Pinpoint the cell where the given text exists, returning its [x, y] midpoint coordinate. 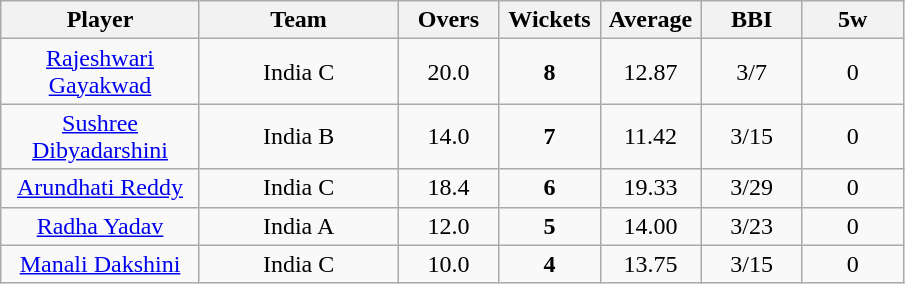
Player [100, 20]
18.4 [448, 188]
12.87 [650, 72]
Sushree Dibyadarshini [100, 136]
Overs [448, 20]
Wickets [550, 20]
India B [298, 136]
BBI [752, 20]
19.33 [650, 188]
6 [550, 188]
11.42 [650, 136]
5w [852, 20]
14.00 [650, 226]
12.0 [448, 226]
7 [550, 136]
Average [650, 20]
20.0 [448, 72]
3/29 [752, 188]
Manali Dakshini [100, 264]
India A [298, 226]
3/23 [752, 226]
8 [550, 72]
10.0 [448, 264]
14.0 [448, 136]
Radha Yadav [100, 226]
Arundhati Reddy [100, 188]
Rajeshwari Gayakwad [100, 72]
5 [550, 226]
4 [550, 264]
3/7 [752, 72]
Team [298, 20]
13.75 [650, 264]
